Return the (X, Y) coordinate for the center point of the cell that contains the specified text.  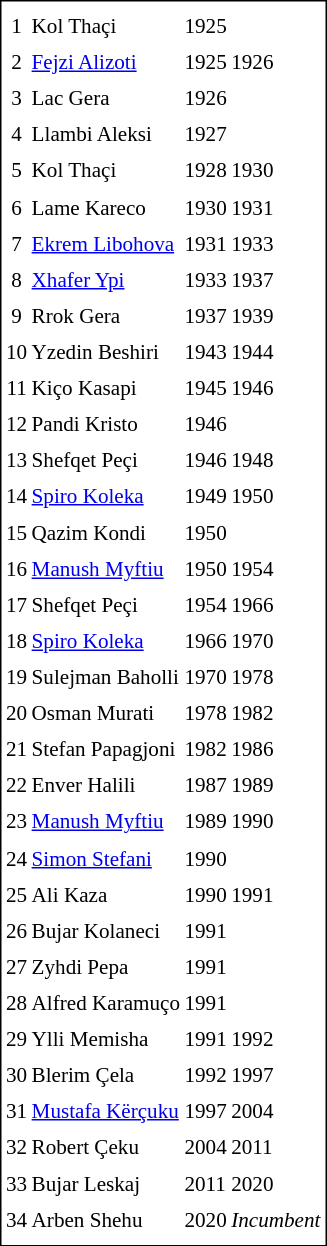
1943 (205, 352)
29 (16, 1039)
26 (16, 931)
23 (16, 822)
6 (16, 207)
24 (16, 858)
1987 (205, 786)
4 (16, 135)
31 (16, 1111)
Enver Halili (106, 786)
Arben Shehu (106, 1220)
12 (16, 424)
Bujar Kolaneci (106, 931)
Pandi Kristo (106, 424)
28 (16, 1003)
34 (16, 1220)
Bujar Leskaj (106, 1184)
Simon Stefani (106, 858)
Stefan Papagjoni (106, 750)
1 (16, 26)
27 (16, 967)
Robert Çeku (106, 1148)
Qazim Kondi (106, 533)
18 (16, 641)
8 (16, 280)
17 (16, 605)
Xhafer Ypi (106, 280)
Llambi Aleksi (106, 135)
13 (16, 460)
20 (16, 714)
11 (16, 388)
2 (16, 63)
Mustafa Kërçuku (106, 1111)
10 (16, 352)
1927 (205, 135)
Lame Kareco (106, 207)
1944 (276, 352)
Yzedin Beshiri (106, 352)
Osman Murati (106, 714)
Rrok Gera (106, 316)
Zyhdi Pepa (106, 967)
14 (16, 497)
15 (16, 533)
Alfred Karamuço (106, 1003)
25 (16, 894)
Sulejman Baholli (106, 677)
16 (16, 569)
21 (16, 750)
1948 (276, 460)
32 (16, 1148)
Ali Kaza (106, 894)
3 (16, 99)
30 (16, 1075)
Incumbent (276, 1220)
33 (16, 1184)
Lac Gera (106, 99)
Ylli Memisha (106, 1039)
5 (16, 171)
7 (16, 243)
22 (16, 786)
Blerim Çela (106, 1075)
1945 (205, 388)
1949 (205, 497)
1939 (276, 316)
1928 (205, 171)
Ekrem Libohova (106, 243)
1986 (276, 750)
19 (16, 677)
Kiço Kasapi (106, 388)
9 (16, 316)
Fejzi Alizoti (106, 63)
